Pinpoint the cell where the given text exists, returning its (X, Y) midpoint coordinate. 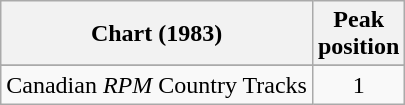
Chart (1983) (157, 34)
Peakposition (358, 34)
1 (358, 85)
Canadian RPM Country Tracks (157, 85)
